Find where the given text appears and provide that cell's center as (x, y) coordinate. 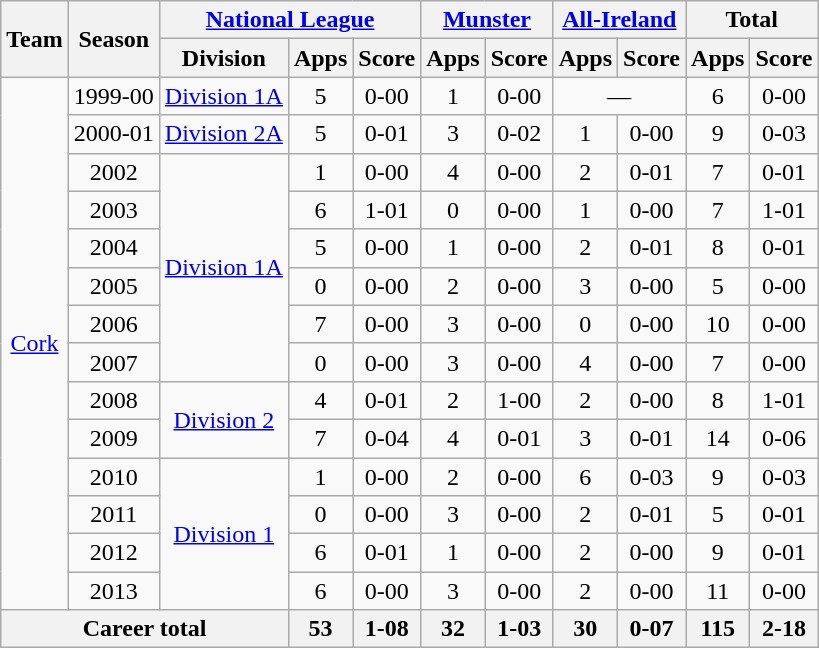
11 (718, 591)
0-06 (784, 438)
1-00 (519, 400)
1-08 (387, 629)
Total (752, 20)
1999-00 (114, 96)
Division 2 (224, 419)
0-04 (387, 438)
0-07 (652, 629)
2002 (114, 172)
0-02 (519, 134)
115 (718, 629)
National League (290, 20)
1-03 (519, 629)
2010 (114, 477)
2005 (114, 286)
2011 (114, 515)
2009 (114, 438)
32 (453, 629)
2-18 (784, 629)
14 (718, 438)
53 (320, 629)
2006 (114, 324)
Season (114, 39)
All-Ireland (619, 20)
Career total (145, 629)
2000-01 (114, 134)
Division (224, 58)
— (619, 96)
2012 (114, 553)
Team (35, 39)
Division 2A (224, 134)
Division 1 (224, 534)
2004 (114, 248)
10 (718, 324)
2008 (114, 400)
Cork (35, 344)
Munster (487, 20)
30 (585, 629)
2007 (114, 362)
2013 (114, 591)
2003 (114, 210)
